Scan for the cell matching the given text and deliver its [x, y] coordinate at center. 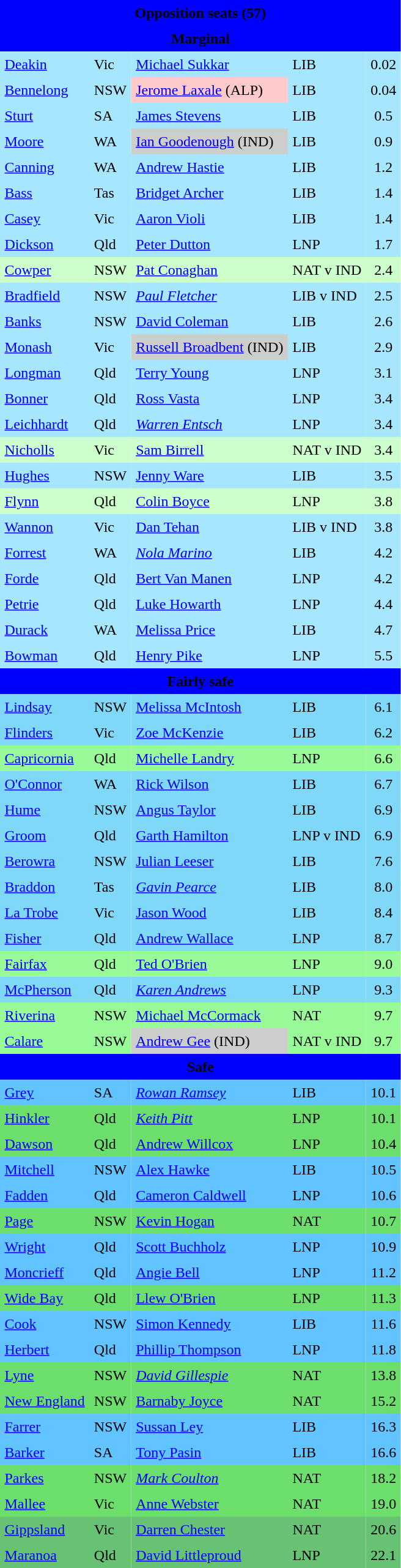
Bert Van Manen [210, 579]
Melissa McIntosh [210, 707]
Fairfax [45, 965]
Bennelong [45, 91]
Opposition seats (57) [200, 13]
Braddon [45, 887]
Grey [45, 1093]
11.3 [384, 1299]
Luke Howarth [210, 605]
Groom [45, 836]
Banks [45, 322]
Mallee [45, 1504]
3.5 [384, 476]
Michelle Landry [210, 759]
Julian Leeser [210, 862]
Darren Chester [210, 1530]
Karen Andrews [210, 990]
11.8 [384, 1350]
Wright [45, 1247]
16.3 [384, 1427]
Keith Pitt [210, 1119]
Henry Pike [210, 656]
Terry Young [210, 373]
Alex Hawke [210, 1170]
Jerome Laxale (ALP) [210, 91]
Peter Dutton [210, 245]
6.6 [384, 759]
Flinders [45, 733]
Monash [45, 348]
Parkes [45, 1479]
20.6 [384, 1530]
Andrew Gee (IND) [210, 1042]
8.0 [384, 887]
Bass [45, 193]
Jenny Ware [210, 476]
Hinkler [45, 1119]
4.7 [384, 630]
15.2 [384, 1402]
Barnaby Joyce [210, 1402]
13.8 [384, 1376]
Cowper [45, 271]
7.6 [384, 862]
Pat Conaghan [210, 271]
David Gillespie [210, 1376]
Garth Hamilton [210, 836]
9.0 [384, 965]
Zoe McKenzie [210, 733]
2.9 [384, 348]
Ross Vasta [210, 399]
10.7 [384, 1222]
11.2 [384, 1273]
Dickson [45, 245]
Scott Buchholz [210, 1247]
Rick Wilson [210, 785]
Moncrieff [45, 1273]
Phillip Thompson [210, 1350]
5.5 [384, 656]
Michael McCormack [210, 1016]
Deakin [45, 65]
6.2 [384, 733]
Sussan Ley [210, 1427]
2.6 [384, 322]
Bridget Archer [210, 193]
Russell Broadbent (IND) [210, 348]
Petrie [45, 605]
3.1 [384, 373]
0.04 [384, 91]
Berowra [45, 862]
9.3 [384, 990]
6.1 [384, 707]
11.6 [384, 1324]
Llew O'Brien [210, 1299]
O'Connor [45, 785]
Hughes [45, 476]
Herbert [45, 1350]
Flynn [45, 502]
Hume [45, 810]
Angie Bell [210, 1273]
1.7 [384, 245]
Longman [45, 373]
New England [45, 1402]
8.4 [384, 913]
Calare [45, 1042]
David Coleman [210, 322]
Casey [45, 219]
2.4 [384, 271]
Dan Tehan [210, 528]
LNP v IND [327, 836]
Moore [45, 142]
Mark Coulton [210, 1479]
Cook [45, 1324]
Mitchell [45, 1170]
19.0 [384, 1504]
Marginal [200, 39]
Andrew Willcox [210, 1144]
10.6 [384, 1196]
Canning [45, 168]
Ian Goodenough (IND) [210, 142]
Gippsland [45, 1530]
Durack [45, 630]
2.5 [384, 296]
Anne Webster [210, 1504]
Lindsay [45, 707]
Jason Wood [210, 913]
Riverina [45, 1016]
10.9 [384, 1247]
Gavin Pearce [210, 887]
Lyne [45, 1376]
Angus Taylor [210, 810]
Fadden [45, 1196]
La Trobe [45, 913]
Sturt [45, 116]
Aaron Violi [210, 219]
Nicholls [45, 450]
1.2 [384, 168]
Andrew Wallace [210, 939]
0.02 [384, 65]
0.5 [384, 116]
Bonner [45, 399]
Fisher [45, 939]
Page [45, 1222]
Warren Entsch [210, 425]
Capricornia [45, 759]
Colin Boyce [210, 502]
Paul Fletcher [210, 296]
6.7 [384, 785]
Cameron Caldwell [210, 1196]
Simon Kennedy [210, 1324]
Sam Birrell [210, 450]
McPherson [45, 990]
Tony Pasin [210, 1453]
0.9 [384, 142]
Wide Bay [45, 1299]
Dawson [45, 1144]
10.5 [384, 1170]
Melissa Price [210, 630]
Bowman [45, 656]
Bradfield [45, 296]
10.4 [384, 1144]
James Stevens [210, 116]
Rowan Ramsey [210, 1093]
Forrest [45, 553]
4.4 [384, 605]
Safe [200, 1067]
Leichhardt [45, 425]
Wannon [45, 528]
Michael Sukkar [210, 65]
Kevin Hogan [210, 1222]
Forde [45, 579]
16.6 [384, 1453]
Nola Marino [210, 553]
Barker [45, 1453]
18.2 [384, 1479]
Farrer [45, 1427]
Ted O'Brien [210, 965]
8.7 [384, 939]
Andrew Hastie [210, 168]
Fairly safe [200, 682]
